Find where the given text appears and provide that cell's center as (X, Y) coordinate. 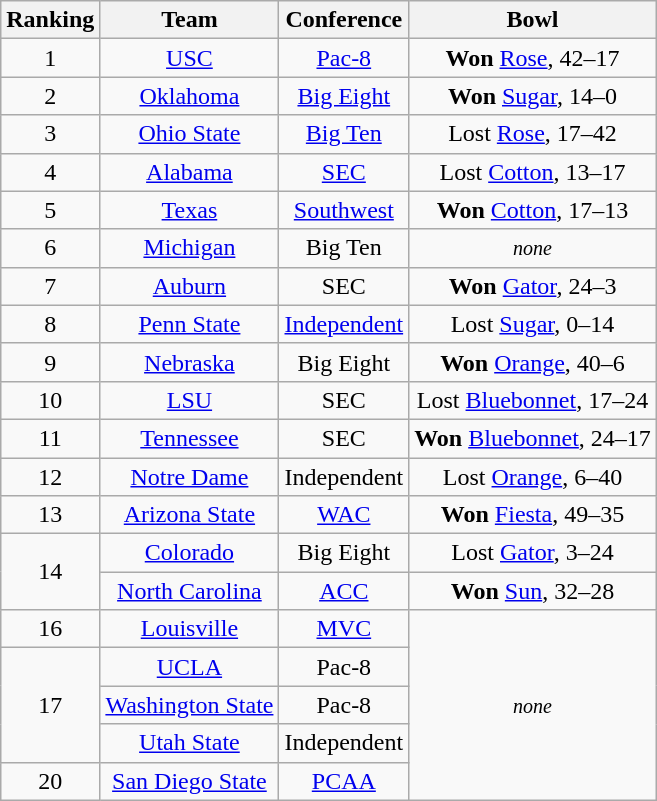
4 (50, 172)
2 (50, 96)
Won Sugar, 14–0 (533, 96)
Won Rose, 42–17 (533, 58)
Oklahoma (190, 96)
Conference (344, 20)
Washington State (190, 705)
LSU (190, 400)
6 (50, 248)
Lost Gator, 3–24 (533, 553)
10 (50, 400)
11 (50, 438)
Alabama (190, 172)
USC (190, 58)
Penn State (190, 324)
North Carolina (190, 591)
20 (50, 781)
Texas (190, 210)
17 (50, 705)
Bowl (533, 20)
9 (50, 362)
14 (50, 572)
UCLA (190, 667)
16 (50, 629)
Won Fiesta, 49–35 (533, 515)
1 (50, 58)
ACC (344, 591)
Nebraska (190, 362)
Won Bluebonnet, 24–17 (533, 438)
Ohio State (190, 134)
Michigan (190, 248)
Utah State (190, 743)
8 (50, 324)
Lost Sugar, 0–14 (533, 324)
Lost Cotton, 13–17 (533, 172)
Colorado (190, 553)
Arizona State (190, 515)
7 (50, 286)
12 (50, 477)
Won Sun, 32–28 (533, 591)
MVC (344, 629)
Louisville (190, 629)
Won Cotton, 17–13 (533, 210)
3 (50, 134)
Southwest (344, 210)
Lost Orange, 6–40 (533, 477)
PCAA (344, 781)
Won Orange, 40–6 (533, 362)
Team (190, 20)
Tennessee (190, 438)
WAC (344, 515)
Ranking (50, 20)
Won Gator, 24–3 (533, 286)
5 (50, 210)
Auburn (190, 286)
Lost Bluebonnet, 17–24 (533, 400)
Lost Rose, 17–42 (533, 134)
San Diego State (190, 781)
13 (50, 515)
Notre Dame (190, 477)
